Return (X, Y) of the center of cell containing provided text 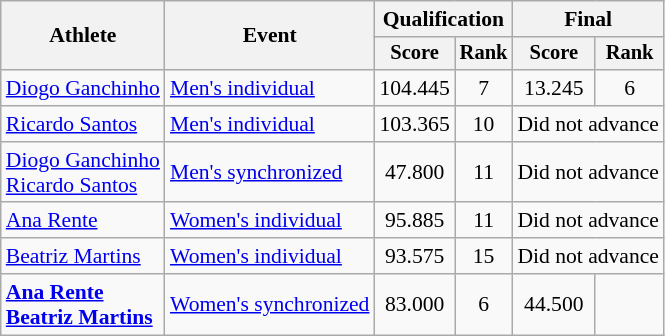
15 (484, 256)
Women's synchronized (270, 304)
7 (484, 88)
Event (270, 36)
Athlete (83, 36)
Beatriz Martins (83, 256)
95.885 (414, 221)
Diogo Ganchinho (83, 88)
93.575 (414, 256)
47.800 (414, 172)
Final (588, 19)
Diogo GanchinhoRicardo Santos (83, 172)
10 (484, 124)
13.245 (554, 88)
Qualification (443, 19)
Ana Rente (83, 221)
44.500 (554, 304)
Ricardo Santos (83, 124)
Ana RenteBeatriz Martins (83, 304)
Men's synchronized (270, 172)
103.365 (414, 124)
104.445 (414, 88)
83.000 (414, 304)
